Identify which cell holds the provided text, then report its [x, y] central coordinate. 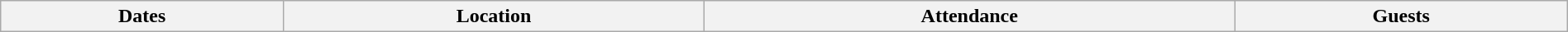
Guests [1401, 16]
Attendance [969, 16]
Dates [142, 16]
Location [495, 16]
